Pinpoint the cell where the given text exists, returning its [x, y] midpoint coordinate. 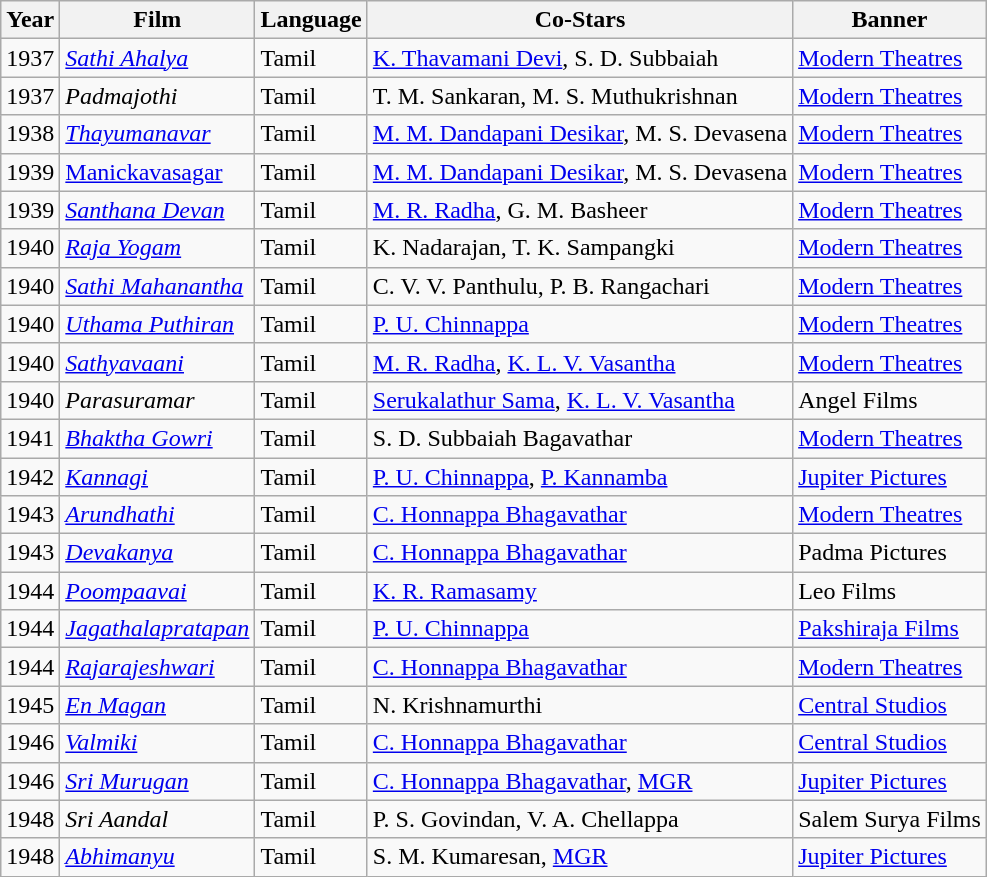
Leo Films [890, 591]
Rajarajeshwari [158, 667]
1938 [30, 134]
Devakanya [158, 553]
Sathi Ahalya [158, 58]
K. Nadarajan, T. K. Sampangki [580, 248]
Sri Aandal [158, 819]
Valmiki [158, 743]
Sri Murugan [158, 781]
Poompaavai [158, 591]
Film [158, 20]
K. R. Ramasamy [580, 591]
Uthama Puthiran [158, 324]
N. Krishnamurthi [580, 705]
1945 [30, 705]
Banner [890, 20]
Co-Stars [580, 20]
Arundhathi [158, 515]
Padma Pictures [890, 553]
Pakshiraja Films [890, 629]
P. U. Chinnappa, P. Kannamba [580, 477]
Parasuramar [158, 400]
Sathi Mahanantha [158, 286]
P. S. Govindan, V. A. Chellappa [580, 819]
Abhimanyu [158, 857]
T. M. Sankaran, M. S. Muthukrishnan [580, 96]
S. M. Kumaresan, MGR [580, 857]
Angel Films [890, 400]
1942 [30, 477]
Serukalathur Sama, K. L. V. Vasantha [580, 400]
Year [30, 20]
K. Thavamani Devi, S. D. Subbaiah [580, 58]
Language [311, 20]
C. V. V. Panthulu, P. B. Rangachari [580, 286]
Jagathalapratapan [158, 629]
Santhana Devan [158, 210]
C. Honnappa Bhagavathar, MGR [580, 781]
Sathyavaani [158, 362]
En Magan [158, 705]
Salem Surya Films [890, 819]
Bhaktha Gowri [158, 438]
Kannagi [158, 477]
Padmajothi [158, 96]
M. R. Radha, K. L. V. Vasantha [580, 362]
1941 [30, 438]
Raja Yogam [158, 248]
S. D. Subbaiah Bagavathar [580, 438]
Manickavasagar [158, 172]
M. R. Radha, G. M. Basheer [580, 210]
Thayumanavar [158, 134]
